Pinpoint the cell where the given text exists, returning its (X, Y) midpoint coordinate. 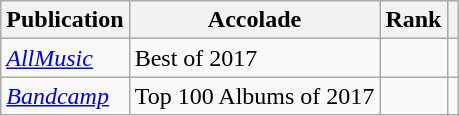
Publication (65, 20)
Accolade (254, 20)
AllMusic (65, 58)
Bandcamp (65, 96)
Rank (414, 20)
Top 100 Albums of 2017 (254, 96)
Best of 2017 (254, 58)
